Determine the (x, y) coordinate at the center of the cell enclosing the given text.  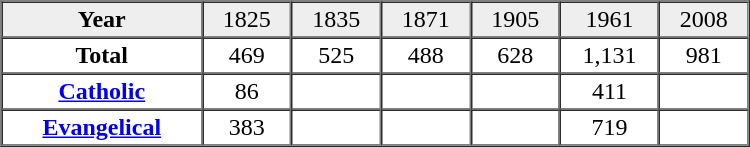
Evangelical (102, 128)
86 (247, 92)
628 (516, 56)
Year (102, 20)
1871 (426, 20)
1961 (610, 20)
488 (426, 56)
383 (247, 128)
1,131 (610, 56)
Catholic (102, 92)
469 (247, 56)
1835 (336, 20)
411 (610, 92)
981 (704, 56)
2008 (704, 20)
Total (102, 56)
1825 (247, 20)
719 (610, 128)
525 (336, 56)
1905 (516, 20)
